Scan for the cell matching the given text and deliver its [x, y] coordinate at center. 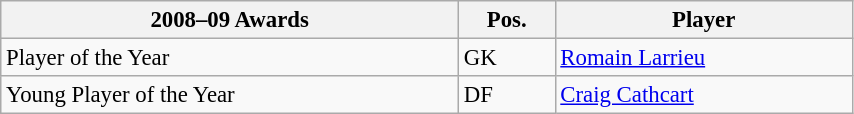
Romain Larrieu [704, 58]
DF [506, 95]
Player [704, 20]
GK [506, 58]
2008–09 Awards [230, 20]
Pos. [506, 20]
Player of the Year [230, 58]
Young Player of the Year [230, 95]
Craig Cathcart [704, 95]
